From the cell containing the given text, extract its center point as (x, y) coordinate. 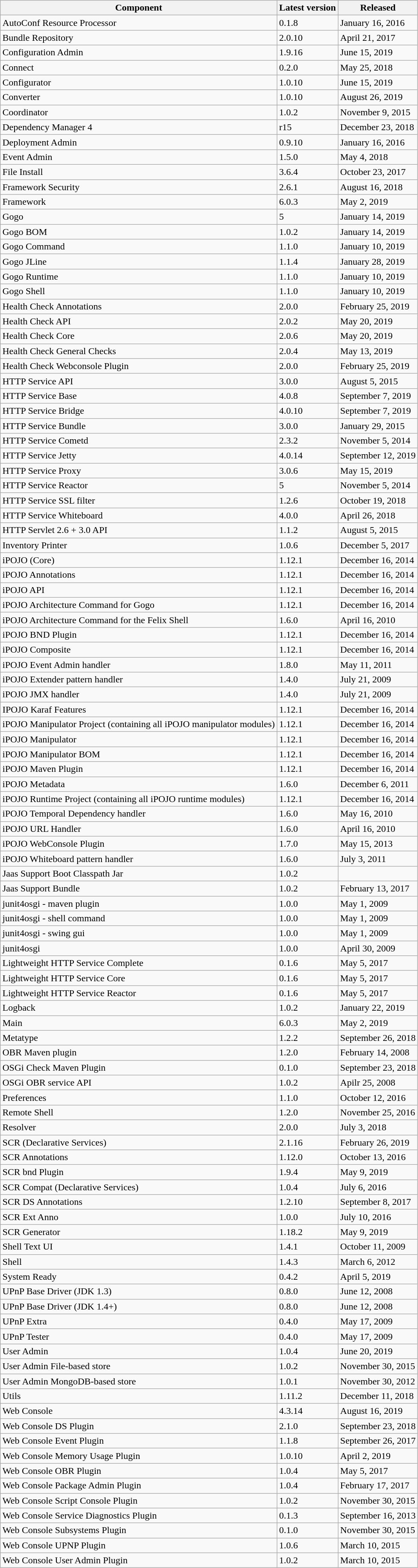
iPOJO Temporal Dependency handler (139, 814)
February 26, 2019 (378, 1142)
Configuration Admin (139, 53)
September 26, 2017 (378, 1441)
HTTP Service Reactor (139, 486)
HTTP Service Cometd (139, 441)
1.2.10 (308, 1202)
Web Console OBR Plugin (139, 1471)
iPOJO Maven Plugin (139, 769)
August 16, 2019 (378, 1411)
1.1.4 (308, 262)
0.2.0 (308, 67)
Apilr 25, 2008 (378, 1082)
1.4.1 (308, 1247)
HTTP Service Jetty (139, 456)
January 28, 2019 (378, 262)
iPOJO Manipulator (139, 739)
4.3.14 (308, 1411)
1.4.3 (308, 1262)
HTTP Service API (139, 381)
Health Check Core (139, 336)
2.1.16 (308, 1142)
iPOJO BND Plugin (139, 635)
April 2, 2019 (378, 1456)
User Admin File-based store (139, 1366)
1.7.0 (308, 844)
Latest version (308, 8)
Jaas Support Bundle (139, 888)
3.0.6 (308, 471)
1.12.0 (308, 1157)
Web Console Subsystems Plugin (139, 1530)
October 11, 2009 (378, 1247)
April 26, 2018 (378, 515)
Web Console Memory Usage Plugin (139, 1456)
November 25, 2016 (378, 1112)
Logback (139, 1008)
Lightweight HTTP Service Complete (139, 963)
iPOJO Architecture Command for the Felix Shell (139, 620)
UPnP Base Driver (JDK 1.3) (139, 1292)
2.6.1 (308, 187)
iPOJO Whiteboard pattern handler (139, 859)
Preferences (139, 1097)
1.2.2 (308, 1038)
January 29, 2015 (378, 426)
iPOJO API (139, 590)
Released (378, 8)
1.5.0 (308, 157)
AutoConf Resource Processor (139, 23)
4.0.8 (308, 396)
Gogo BOM (139, 232)
August 16, 2018 (378, 187)
Lightweight HTTP Service Reactor (139, 993)
iPOJO Architecture Command for Gogo (139, 605)
August 26, 2019 (378, 97)
January 22, 2019 (378, 1008)
1.9.16 (308, 53)
Main (139, 1023)
1.8.0 (308, 665)
iPOJO (Core) (139, 560)
iPOJO Event Admin handler (139, 665)
Health Check General Checks (139, 351)
October 13, 2016 (378, 1157)
Framework (139, 202)
Gogo JLine (139, 262)
2.3.2 (308, 441)
Metatype (139, 1038)
2.0.2 (308, 321)
Shell Text UI (139, 1247)
October 19, 2018 (378, 500)
Web Console (139, 1411)
SCR Annotations (139, 1157)
July 3, 2011 (378, 859)
HTTP Service Bridge (139, 411)
iPOJO Metadata (139, 784)
File Install (139, 172)
1.18.2 (308, 1232)
0.9.10 (308, 142)
September 26, 2018 (378, 1038)
User Admin MongoDB-based store (139, 1381)
Shell (139, 1262)
October 12, 2016 (378, 1097)
Web Console Script Console Plugin (139, 1501)
May 16, 2010 (378, 814)
February 17, 2017 (378, 1486)
iPOJO Composite (139, 649)
July 10, 2016 (378, 1217)
UPnP Tester (139, 1336)
iPOJO Extender pattern handler (139, 680)
iPOJO Manipulator Project (containing all iPOJO manipulator modules) (139, 724)
May 11, 2011 (378, 665)
1.1.8 (308, 1441)
HTTP Service Base (139, 396)
2.0.10 (308, 38)
Web Console UPNP Plugin (139, 1545)
HTTP Service Bundle (139, 426)
Component (139, 8)
Framework Security (139, 187)
1.1.2 (308, 530)
iPOJO Annotations (139, 575)
November 9, 2015 (378, 112)
July 3, 2018 (378, 1127)
HTTP Service Whiteboard (139, 515)
Connect (139, 67)
HTTP Servlet 2.6 + 3.0 API (139, 530)
2.0.4 (308, 351)
2.1.0 (308, 1426)
Gogo Runtime (139, 276)
Web Console Service Diagnostics Plugin (139, 1515)
Lightweight HTTP Service Core (139, 978)
May 15, 2013 (378, 844)
Utils (139, 1396)
September 12, 2019 (378, 456)
0.4.2 (308, 1277)
Resolver (139, 1127)
Coordinator (139, 112)
Deployment Admin (139, 142)
Bundle Repository (139, 38)
Jaas Support Boot Classpath Jar (139, 873)
1.11.2 (308, 1396)
Health Check Webconsole Plugin (139, 366)
3.6.4 (308, 172)
Web Console Package Admin Plugin (139, 1486)
UPnP Base Driver (JDK 1.4+) (139, 1306)
December 11, 2018 (378, 1396)
September 8, 2017 (378, 1202)
April 30, 2009 (378, 948)
r15 (308, 127)
IPOJO Karaf Features (139, 709)
Remote Shell (139, 1112)
HTTP Service Proxy (139, 471)
Event Admin (139, 157)
iPOJO JMX handler (139, 695)
December 5, 2017 (378, 545)
May 4, 2018 (378, 157)
September 16, 2013 (378, 1515)
junit4osgi - maven plugin (139, 903)
March 6, 2012 (378, 1262)
junit4osgi (139, 948)
May 15, 2019 (378, 471)
October 23, 2017 (378, 172)
System Ready (139, 1277)
1.9.4 (308, 1172)
Gogo Shell (139, 291)
December 23, 2018 (378, 127)
OSGi Check Maven Plugin (139, 1068)
Web Console DS Plugin (139, 1426)
Inventory Printer (139, 545)
SCR DS Annotations (139, 1202)
iPOJO Runtime Project (containing all iPOJO runtime modules) (139, 799)
SCR Ext Anno (139, 1217)
User Admin (139, 1351)
December 6, 2011 (378, 784)
Health Check API (139, 321)
Configurator (139, 82)
SCR bnd Plugin (139, 1172)
November 30, 2012 (378, 1381)
Dependency Manager 4 (139, 127)
OSGi OBR service API (139, 1082)
OBR Maven plugin (139, 1053)
April 21, 2017 (378, 38)
4.0.10 (308, 411)
1.2.6 (308, 500)
junit4osgi - shell command (139, 919)
4.0.0 (308, 515)
Web Console User Admin Plugin (139, 1560)
2.0.6 (308, 336)
0.1.8 (308, 23)
May 25, 2018 (378, 67)
SCR (Declarative Services) (139, 1142)
February 14, 2008 (378, 1053)
Web Console Event Plugin (139, 1441)
junit4osgi - swing gui (139, 933)
iPOJO WebConsole Plugin (139, 844)
Health Check Annotations (139, 306)
UPnP Extra (139, 1321)
April 5, 2019 (378, 1277)
May 13, 2019 (378, 351)
SCR Generator (139, 1232)
Gogo Command (139, 247)
July 6, 2016 (378, 1187)
iPOJO Manipulator BOM (139, 754)
0.1.3 (308, 1515)
Converter (139, 97)
Gogo (139, 217)
June 20, 2019 (378, 1351)
4.0.14 (308, 456)
February 13, 2017 (378, 888)
SCR Compat (Declarative Services) (139, 1187)
iPOJO URL Handler (139, 829)
HTTP Service SSL filter (139, 500)
1.0.1 (308, 1381)
